From the cell containing the given text, extract its center point as [X, Y] coordinate. 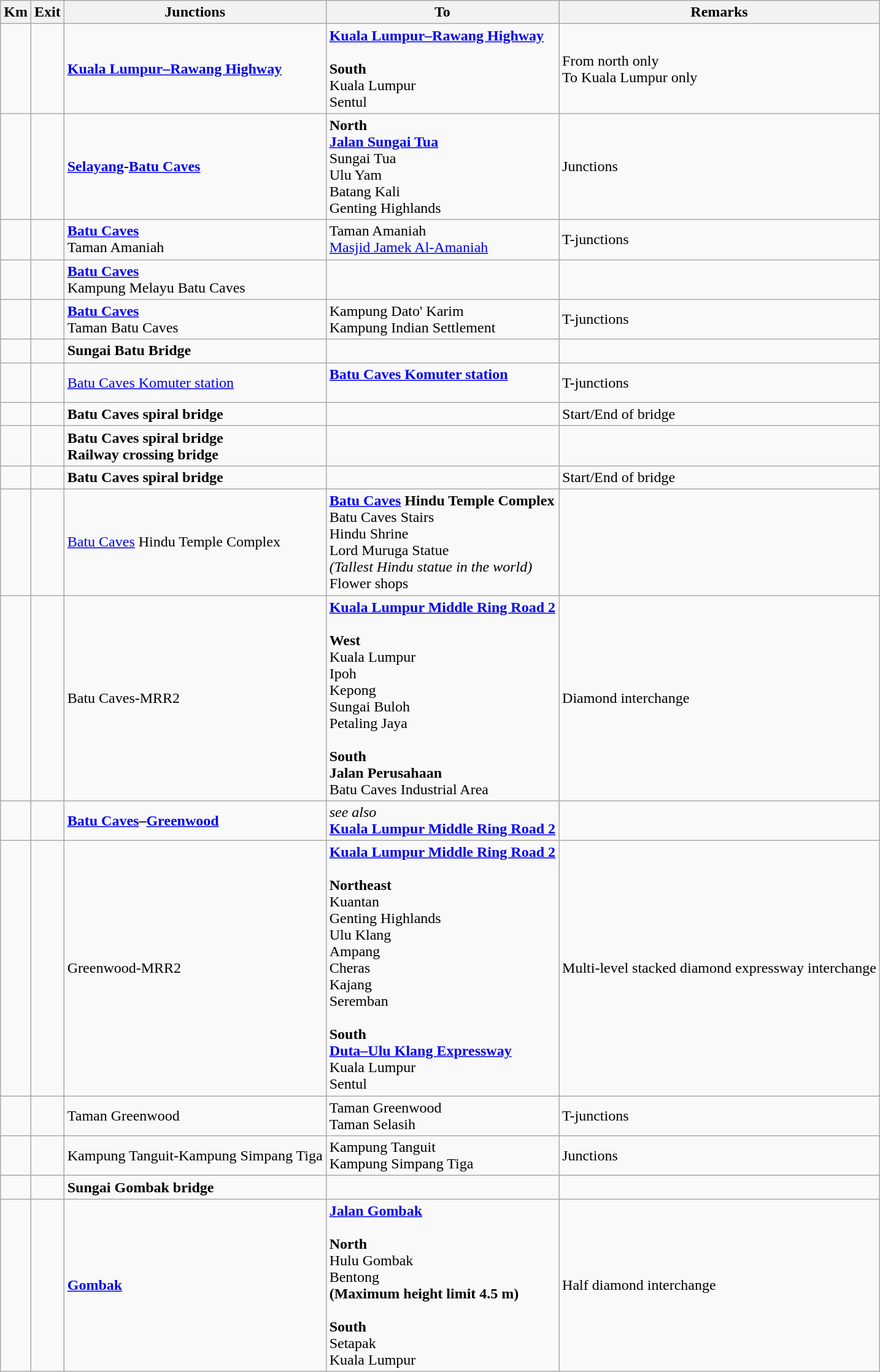
Km [16, 12]
Diamond interchange [719, 698]
Taman Greenwood [195, 1116]
Kuala Lumpur–Rawang HighwaySouthKuala LumpurSentul [442, 69]
Sungai Gombak bridge [195, 1187]
Batu Caves Hindu Temple Complex [195, 542]
Sungai Batu Bridge [195, 351]
Batu Caves spiral bridgeRailway crossing bridge [195, 445]
From north onlyTo Kuala Lumpur only [719, 69]
Batu Caves-MRR2 [195, 698]
Batu CavesKampung Melayu Batu Caves [195, 280]
Jalan GombakNorthHulu GombakBentong(Maximum height limit 4.5 m)SouthSetapakKuala Lumpur [442, 1286]
Batu CavesTaman Batu Caves [195, 319]
To [442, 12]
Kampung Tanguit-Kampung Simpang Tiga [195, 1155]
Batu Caves Hindu Temple ComplexBatu Caves StairsHindu ShrineLord Muruga Statue(Tallest Hindu statue in the world)Flower shops [442, 542]
Kuala Lumpur Middle Ring Road 2West Kuala Lumpur Ipoh Kepong Sungai Buloh Petaling JayaSouthJalan PerusahaanBatu Caves Industrial Area [442, 698]
Half diamond interchange [719, 1286]
Taman AmaniahMasjid Jamek Al-Amaniah [442, 239]
Multi-level stacked diamond expressway interchange [719, 968]
Taman GreenwoodTaman Selasih [442, 1116]
Greenwood-MRR2 [195, 968]
Kampung TanguitKampung Simpang Tiga [442, 1155]
Remarks [719, 12]
North Jalan Sungai TuaSungai TuaUlu YamBatang KaliGenting Highlands [442, 167]
Batu Caves–Greenwood [195, 821]
Gombak [195, 1286]
Selayang-Batu Caves [195, 167]
Batu CavesTaman Amaniah [195, 239]
Kampung Dato' KarimKampung Indian Settlement [442, 319]
see also Kuala Lumpur Middle Ring Road 2 [442, 821]
Kuala Lumpur–Rawang Highway [195, 69]
Exit [47, 12]
